Locate the cell with the specified text and output its (X, Y) center coordinate. 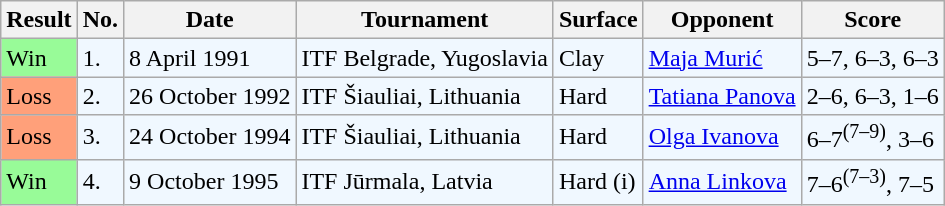
26 October 1992 (210, 96)
ITF Belgrade, Yugoslavia (424, 58)
3. (100, 138)
9 October 1995 (210, 182)
ITF Jūrmala, Latvia (424, 182)
No. (100, 20)
Opponent (722, 20)
24 October 1994 (210, 138)
1. (100, 58)
Tatiana Panova (722, 96)
4. (100, 182)
Olga Ivanova (722, 138)
Date (210, 20)
8 April 1991 (210, 58)
Hard (i) (598, 182)
Tournament (424, 20)
Surface (598, 20)
6–7(7–9), 3–6 (872, 138)
5–7, 6–3, 6–3 (872, 58)
Clay (598, 58)
Maja Murić (722, 58)
2. (100, 96)
2–6, 6–3, 1–6 (872, 96)
Result (39, 20)
Score (872, 20)
Anna Linkova (722, 182)
7–6(7–3), 7–5 (872, 182)
